Pinpoint the cell where the given text exists, returning its [X, Y] midpoint coordinate. 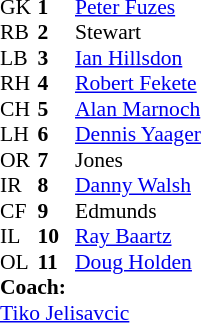
2 [57, 33]
Ray Baartz [138, 237]
Alan Marnoch [138, 109]
Edmunds [138, 211]
Doug Holden [138, 262]
Stewart [138, 33]
CH [19, 109]
Ian Hillsdon [138, 58]
Jones [138, 160]
IR [19, 185]
5 [57, 109]
7 [57, 160]
Dennis Yaager [138, 135]
CF [19, 211]
OL [19, 262]
10 [57, 237]
4 [57, 83]
Robert Fekete [138, 83]
3 [57, 58]
Danny Walsh [138, 185]
RH [19, 83]
IL [19, 237]
8 [57, 185]
OR [19, 160]
11 [57, 262]
6 [57, 135]
LH [19, 135]
9 [57, 211]
RB [19, 33]
LB [19, 58]
Coach: [100, 287]
